Return (X, Y) of the center of cell containing provided text 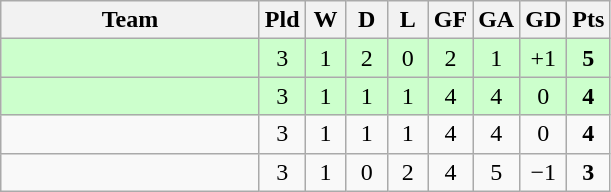
GD (544, 20)
+1 (544, 58)
Pts (588, 20)
W (326, 20)
Pld (282, 20)
Team (130, 20)
D (366, 20)
GF (450, 20)
GA (496, 20)
L (408, 20)
−1 (544, 172)
